Extract the (x, y) coordinate from the center of the cell holding the provided text.  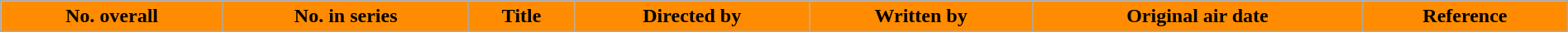
Written by (921, 16)
No. in series (346, 16)
Reference (1465, 16)
No. overall (112, 16)
Original air date (1198, 16)
Title (522, 16)
Directed by (692, 16)
